Capture the cell that displays the provided text and extract its (x, y) central coordinate. 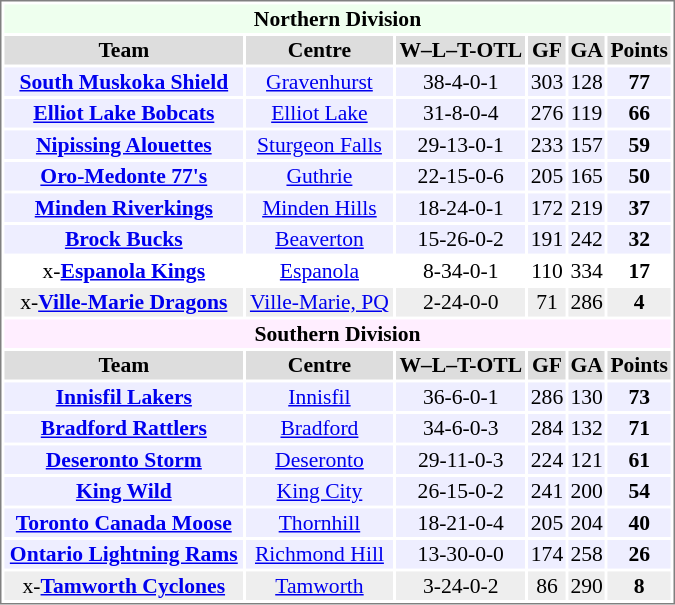
King City (320, 491)
157 (586, 144)
54 (640, 491)
15-26-0-2 (461, 239)
258 (586, 554)
40 (640, 522)
Espanola (320, 270)
303 (548, 82)
50 (640, 176)
132 (586, 428)
King Wild (124, 491)
Elliot Lake (320, 113)
x-Espanola Kings (124, 270)
Minden Riverkings (124, 208)
284 (548, 428)
224 (548, 460)
South Muskoka Shield (124, 82)
Richmond Hill (320, 554)
110 (548, 270)
8 (640, 586)
x-Ville-Marie Dragons (124, 302)
121 (586, 460)
174 (548, 554)
233 (548, 144)
Tamworth (320, 586)
x-Tamworth Cyclones (124, 586)
128 (586, 82)
59 (640, 144)
Northern Division (337, 18)
73 (640, 396)
Sturgeon Falls (320, 144)
Deseronto Storm (124, 460)
119 (586, 113)
Brock Bucks (124, 239)
130 (586, 396)
29-13-0-1 (461, 144)
18-21-0-4 (461, 522)
276 (548, 113)
38-4-0-1 (461, 82)
22-15-0-6 (461, 176)
13-30-0-0 (461, 554)
Innisfil (320, 396)
Deseronto (320, 460)
Ville-Marie, PQ (320, 302)
2-24-0-0 (461, 302)
Ontario Lightning Rams (124, 554)
3-24-0-2 (461, 586)
Beaverton (320, 239)
241 (548, 491)
29-11-0-3 (461, 460)
191 (548, 239)
Thornhill (320, 522)
165 (586, 176)
86 (548, 586)
26-15-0-2 (461, 491)
Bradford Rattlers (124, 428)
204 (586, 522)
Oro-Medonte 77's (124, 176)
8-34-0-1 (461, 270)
219 (586, 208)
34-6-0-3 (461, 428)
17 (640, 270)
4 (640, 302)
172 (548, 208)
61 (640, 460)
31-8-0-4 (461, 113)
66 (640, 113)
Southern Division (337, 334)
32 (640, 239)
Elliot Lake Bobcats (124, 113)
Guthrie (320, 176)
Gravenhurst (320, 82)
Innisfil Lakers (124, 396)
Toronto Canada Moose (124, 522)
Nipissing Alouettes (124, 144)
334 (586, 270)
Bradford (320, 428)
18-24-0-1 (461, 208)
26 (640, 554)
290 (586, 586)
200 (586, 491)
242 (586, 239)
37 (640, 208)
77 (640, 82)
Minden Hills (320, 208)
36-6-0-1 (461, 396)
